Determine the (x, y) coordinate at the center of the cell enclosing the given text.  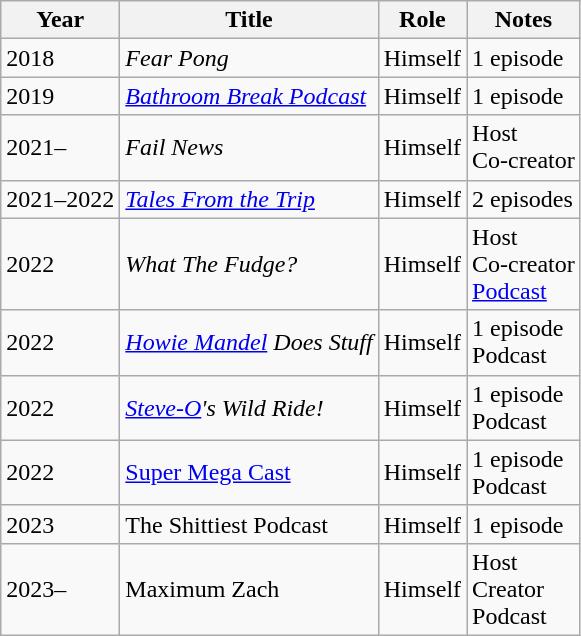
Bathroom Break Podcast (249, 96)
Steve-O's Wild Ride! (249, 408)
2019 (60, 96)
Tales From the Trip (249, 199)
2021–2022 (60, 199)
The Shittiest Podcast (249, 524)
What The Fudge? (249, 264)
HostCo-creator (524, 148)
2023– (60, 589)
Fear Pong (249, 58)
Maximum Zach (249, 589)
2018 (60, 58)
HostCreatorPodcast (524, 589)
Howie Mandel Does Stuff (249, 342)
2021– (60, 148)
Fail News (249, 148)
HostCo-creatorPodcast (524, 264)
2 episodes (524, 199)
Super Mega Cast (249, 472)
2023 (60, 524)
Role (422, 20)
Notes (524, 20)
Year (60, 20)
Title (249, 20)
